Determine the (X, Y) coordinate at the center of the cell enclosing the given text.  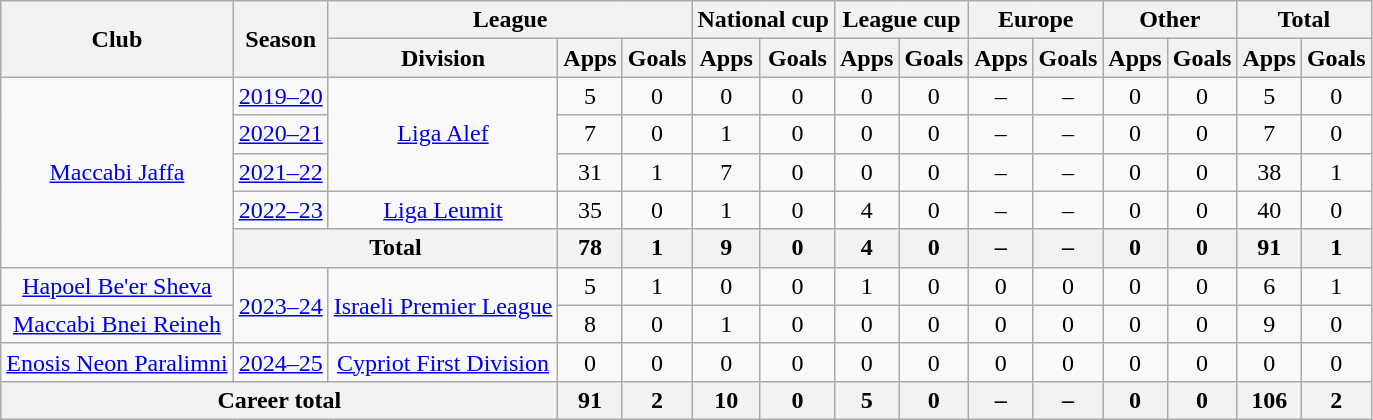
League (510, 20)
2022–23 (280, 210)
Israeli Premier League (443, 305)
Maccabi Jaffa (117, 172)
Liga Leumit (443, 210)
Liga Alef (443, 134)
Career total (280, 400)
8 (590, 324)
Other (1170, 20)
40 (1269, 210)
National cup (763, 20)
106 (1269, 400)
38 (1269, 172)
Maccabi Bnei Reineh (117, 324)
Cypriot First Division (443, 362)
Division (443, 58)
Enosis Neon Paralimni (117, 362)
2024–25 (280, 362)
Season (280, 39)
2020–21 (280, 134)
6 (1269, 286)
2023–24 (280, 305)
2019–20 (280, 96)
10 (726, 400)
League cup (901, 20)
Hapoel Be'er Sheva (117, 286)
Club (117, 39)
Europe (1036, 20)
78 (590, 248)
31 (590, 172)
2021–22 (280, 172)
35 (590, 210)
